From the cell containing the given text, extract its center point as [x, y] coordinate. 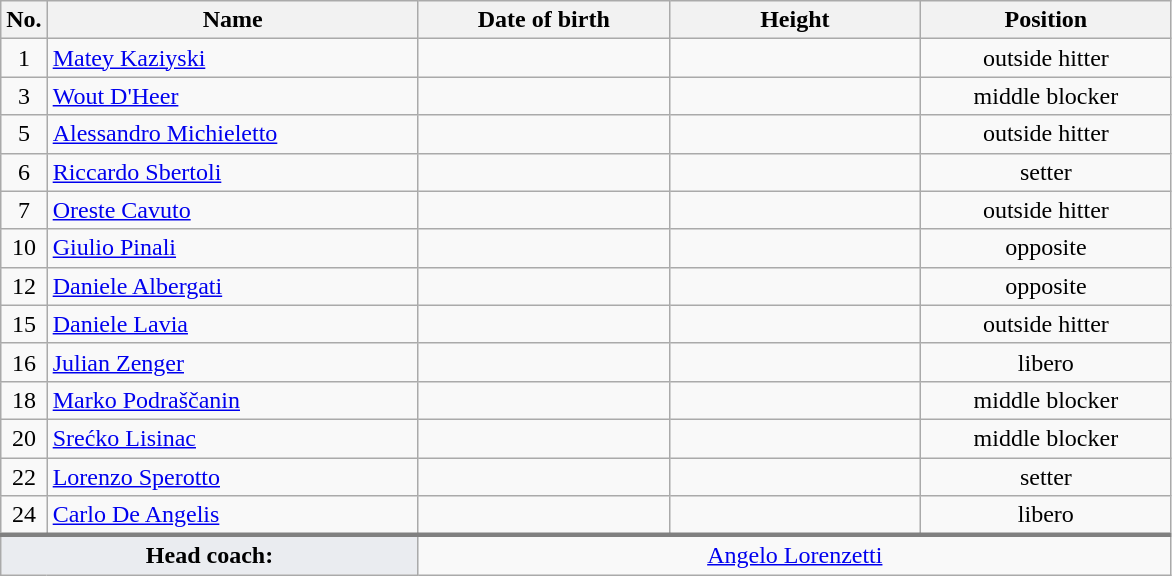
22 [24, 477]
Wout D'Heer [232, 96]
Carlo De Angelis [232, 516]
Daniele Lavia [232, 324]
Head coach: [210, 555]
Marko Podraščanin [232, 400]
Position [1046, 20]
No. [24, 20]
6 [24, 172]
Julian Zenger [232, 362]
24 [24, 516]
Riccardo Sbertoli [232, 172]
Lorenzo Sperotto [232, 477]
3 [24, 96]
5 [24, 134]
20 [24, 438]
Matey Kaziyski [232, 58]
Alessandro Michieletto [232, 134]
10 [24, 248]
1 [24, 58]
Srećko Lisinac [232, 438]
Oreste Cavuto [232, 210]
7 [24, 210]
Angelo Lorenzetti [794, 555]
15 [24, 324]
Height [794, 20]
Daniele Albergati [232, 286]
18 [24, 400]
16 [24, 362]
Name [232, 20]
12 [24, 286]
Giulio Pinali [232, 248]
Date of birth [544, 20]
